Return [x, y] of the center of cell containing provided text 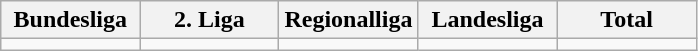
Total [626, 20]
2. Liga [210, 20]
Regionalliga [348, 20]
Bundesliga [70, 20]
Landesliga [488, 20]
